Scan for the cell matching the given text and deliver its (X, Y) coordinate at center. 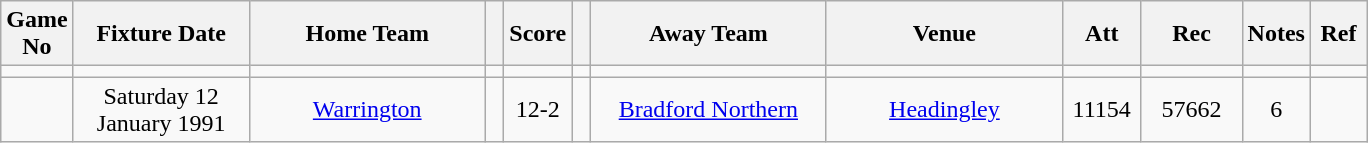
Rec (1192, 34)
Bradford Northern (708, 110)
Warrington (367, 110)
12-2 (538, 110)
Game No (37, 34)
11154 (1102, 110)
Score (538, 34)
Home Team (367, 34)
Away Team (708, 34)
Fixture Date (161, 34)
Saturday 12 January 1991 (161, 110)
57662 (1192, 110)
Notes (1276, 34)
6 (1276, 110)
Ref (1338, 34)
Venue (944, 34)
Headingley (944, 110)
Att (1102, 34)
